Pinpoint the cell where the given text exists, returning its (X, Y) midpoint coordinate. 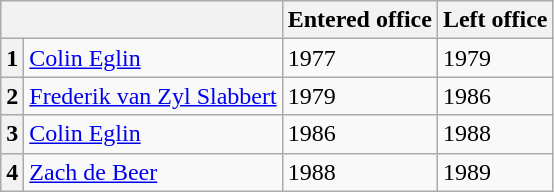
Entered office (360, 20)
Frederik van Zyl Slabbert (153, 96)
1977 (360, 58)
1 (12, 58)
4 (12, 172)
1989 (495, 172)
3 (12, 134)
Left office (495, 20)
2 (12, 96)
Zach de Beer (153, 172)
